Find where the given text appears and provide that cell's center as [x, y] coordinate. 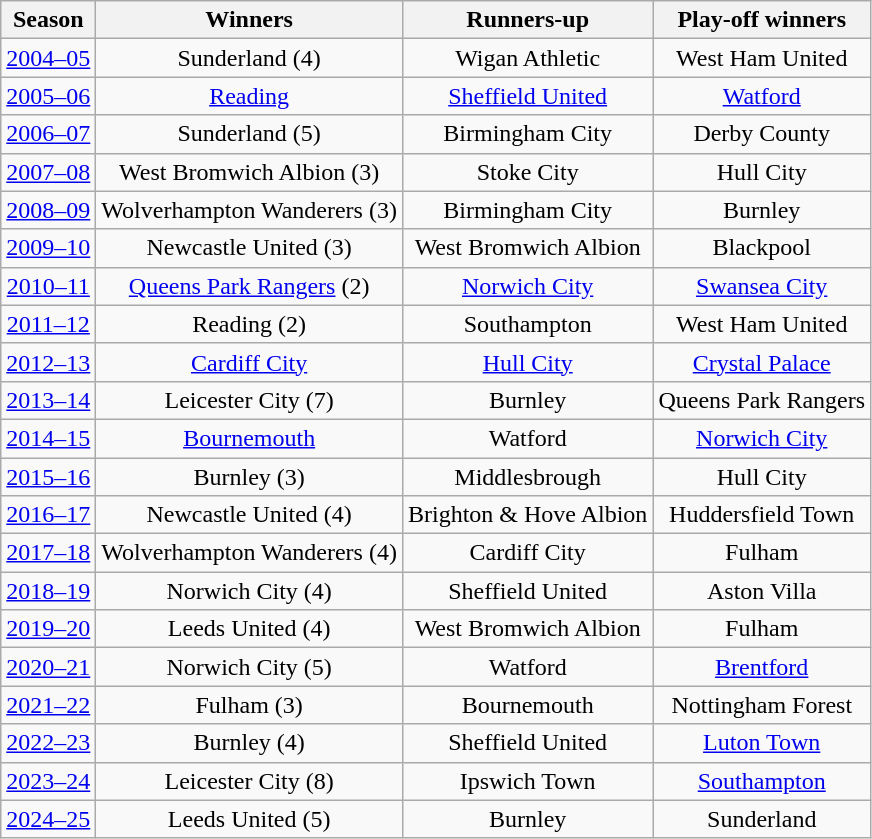
Leicester City (7) [250, 400]
2023–24 [48, 781]
2016–17 [48, 515]
Swansea City [762, 286]
Sunderland (5) [250, 134]
Wolverhampton Wanderers (3) [250, 210]
2008–09 [48, 210]
West Bromwich Albion (3) [250, 172]
2009–10 [48, 248]
2022–23 [48, 743]
2019–20 [48, 629]
Newcastle United (4) [250, 515]
2024–25 [48, 819]
Burnley (4) [250, 743]
Reading (2) [250, 324]
2012–13 [48, 362]
Nottingham Forest [762, 705]
Newcastle United (3) [250, 248]
Play-off winners [762, 20]
Luton Town [762, 743]
Winners [250, 20]
Crystal Palace [762, 362]
2013–14 [48, 400]
Ipswich Town [527, 781]
2018–19 [48, 591]
2004–05 [48, 58]
Derby County [762, 134]
Season [48, 20]
Aston Villa [762, 591]
Leeds United (4) [250, 629]
2017–18 [48, 553]
2015–16 [48, 477]
Brentford [762, 667]
Stoke City [527, 172]
Middlesbrough [527, 477]
2006–07 [48, 134]
Queens Park Rangers [762, 400]
Norwich City (4) [250, 591]
2010–11 [48, 286]
2005–06 [48, 96]
Sunderland (4) [250, 58]
2021–22 [48, 705]
Burnley (3) [250, 477]
2014–15 [48, 438]
Runners-up [527, 20]
2020–21 [48, 667]
Fulham (3) [250, 705]
2007–08 [48, 172]
2011–12 [48, 324]
Leeds United (5) [250, 819]
Brighton & Hove Albion [527, 515]
Wigan Athletic [527, 58]
Norwich City (5) [250, 667]
Reading [250, 96]
Queens Park Rangers (2) [250, 286]
Blackpool [762, 248]
Wolverhampton Wanderers (4) [250, 553]
Sunderland [762, 819]
Leicester City (8) [250, 781]
Huddersfield Town [762, 515]
